Output the (x, y) coordinate of the center of the cell containing the given text.  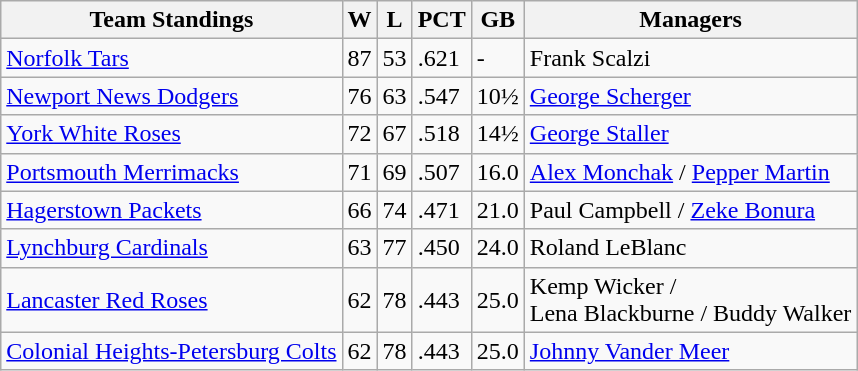
Paul Campbell / Zeke Bonura (690, 210)
10½ (498, 96)
Managers (690, 20)
PCT (442, 20)
.450 (442, 248)
York White Roses (172, 134)
Alex Monchak / Pepper Martin (690, 172)
Lancaster Red Roses (172, 300)
Johnny Vander Meer (690, 351)
L (394, 20)
Frank Scalzi (690, 58)
77 (394, 248)
.518 (442, 134)
.621 (442, 58)
66 (360, 210)
67 (394, 134)
53 (394, 58)
74 (394, 210)
16.0 (498, 172)
76 (360, 96)
14½ (498, 134)
- (498, 58)
Colonial Heights-Petersburg Colts (172, 351)
Lynchburg Cardinals (172, 248)
George Scherger (690, 96)
Team Standings (172, 20)
.547 (442, 96)
24.0 (498, 248)
72 (360, 134)
87 (360, 58)
GB (498, 20)
.507 (442, 172)
Hagerstown Packets (172, 210)
21.0 (498, 210)
Portsmouth Merrimacks (172, 172)
.471 (442, 210)
W (360, 20)
69 (394, 172)
Norfolk Tars (172, 58)
George Staller (690, 134)
Roland LeBlanc (690, 248)
Kemp Wicker / Lena Blackburne / Buddy Walker (690, 300)
71 (360, 172)
Newport News Dodgers (172, 96)
